Pinpoint the cell where the given text exists, returning its (X, Y) midpoint coordinate. 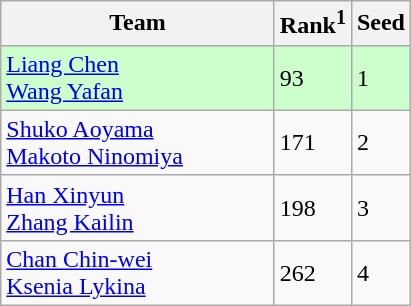
4 (380, 272)
Team (138, 24)
2 (380, 142)
1 (380, 78)
171 (312, 142)
Shuko Aoyama Makoto Ninomiya (138, 142)
Rank1 (312, 24)
Liang Chen Wang Yafan (138, 78)
3 (380, 208)
Han Xinyun Zhang Kailin (138, 208)
Seed (380, 24)
262 (312, 272)
93 (312, 78)
198 (312, 208)
Chan Chin-wei Ksenia Lykina (138, 272)
